Pinpoint the cell where the given text exists, returning its [x, y] midpoint coordinate. 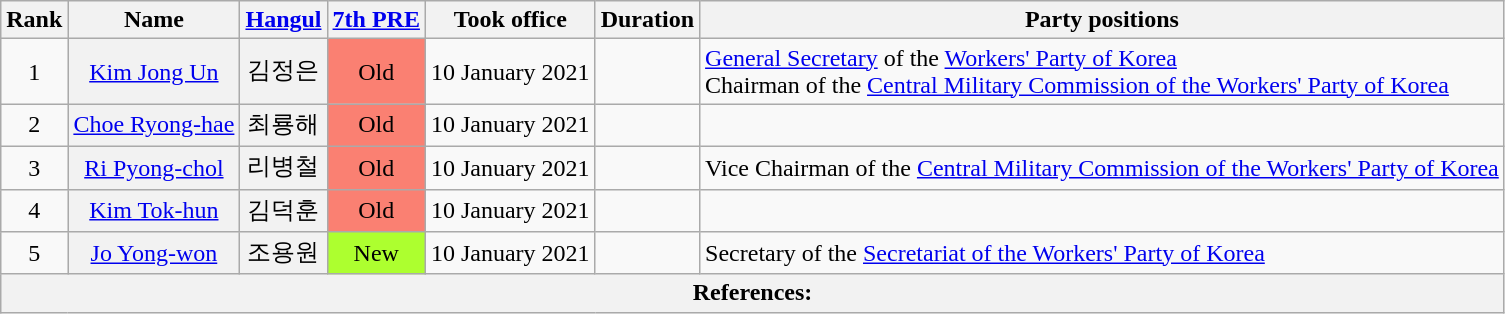
Ri Pyong-chol [154, 168]
Took office [510, 20]
Duration [647, 20]
Vice Chairman of the Central Military Commission of the Workers' Party of Korea [1102, 168]
Rank [34, 20]
General Secretary of the Workers' Party of KoreaChairman of the Central Military Commission of the Workers' Party of Korea [1102, 72]
리병철 [284, 168]
2 [34, 126]
조용원 [284, 254]
7th PRE [376, 20]
References: [753, 293]
김덕훈 [284, 210]
Choe Ryong-hae [154, 126]
Name [154, 20]
최룡해 [284, 126]
Kim Jong Un [154, 72]
Jo Yong-won [154, 254]
Party positions [1102, 20]
Kim Tok-hun [154, 210]
Secretary of the Secretariat of the Workers' Party of Korea [1102, 254]
New [376, 254]
Hangul [284, 20]
김정은 [284, 72]
4 [34, 210]
3 [34, 168]
5 [34, 254]
1 [34, 72]
